Locate the cell with the specified text and output its (X, Y) center coordinate. 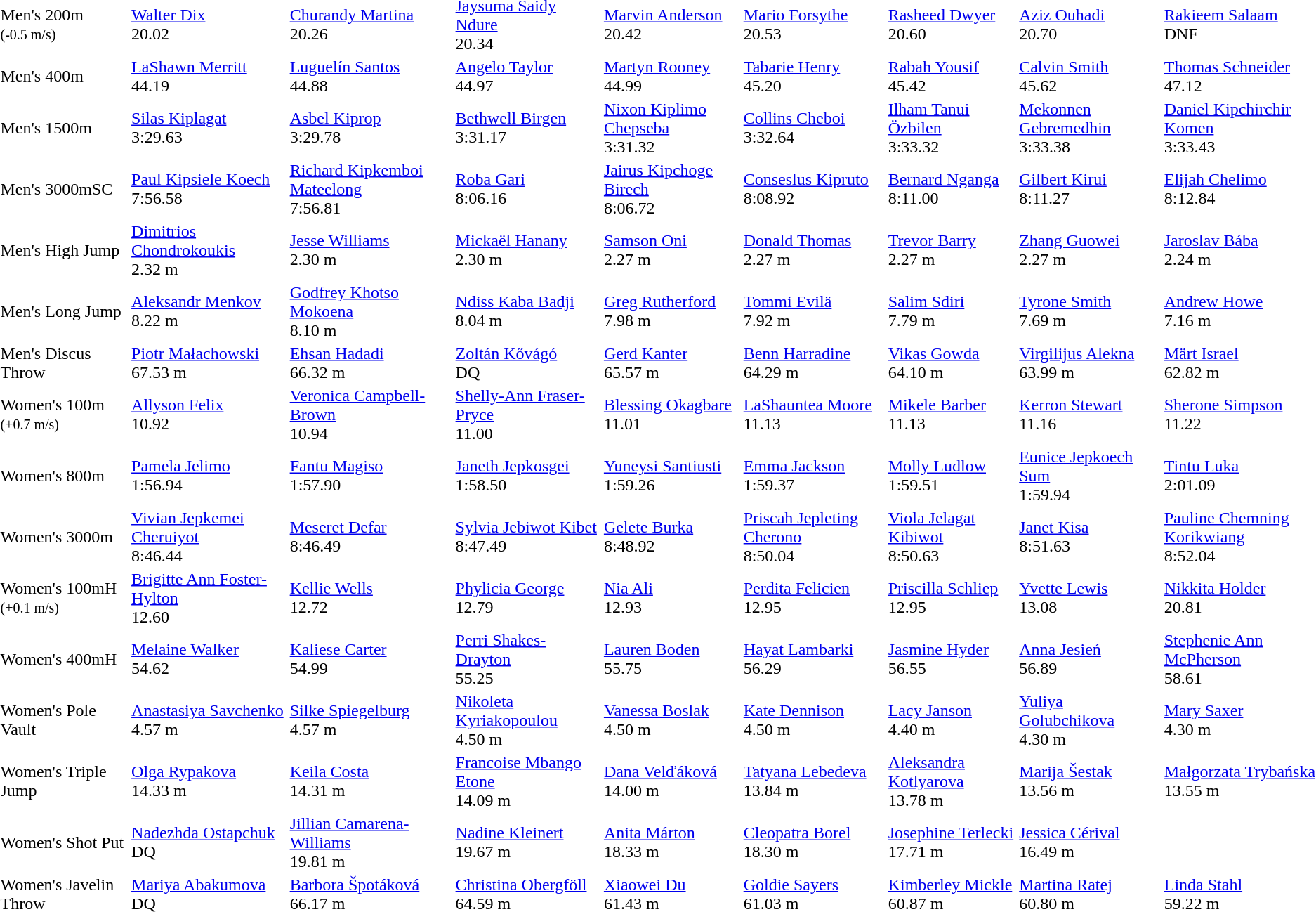
Ilham Tanui Özbilen 3:33.32 (952, 128)
Kellie Wells 12.72 (371, 598)
Melaine Walker 54.62 (209, 659)
Yuneysi Santiusti 1:59.26 (671, 476)
Kaliese Carter 54.99 (371, 659)
Vikas Gowda 64.10 m (952, 363)
Calvin Smith 45.62 (1090, 76)
Ndiss Kaba Badji 8.04 m (527, 311)
Mekonnen Gebremedhin 3:33.38 (1090, 128)
Kate Dennison 4.50 m (813, 720)
Roba Gari 8:06.16 (527, 189)
Jillian Camarena-Williams 19.81 m (371, 842)
Sylvia Jebiwot Kibet 8:47.49 (527, 537)
Phylicia George 12.79 (527, 598)
Perri Shakes-Drayton 55.25 (527, 659)
Zoltán Kővágó DQ (527, 363)
Nia Ali 12.93 (671, 598)
Emma Jackson 1:59.37 (813, 476)
Yuliya Golubchikova 4.30 m (1090, 720)
Veronica Campbell-Brown 10.94 (371, 415)
Bethwell Birgen 3:31.17 (527, 128)
Mickaël Hanany 2.30 m (527, 250)
Donald Thomas 2.27 m (813, 250)
Nikoleta Kyriakopoulou 4.50 m (527, 720)
Zhang Guowei 2.27 m (1090, 250)
Mikele Barber 11.13 (952, 415)
Meseret Defar 8:46.49 (371, 537)
Olga Rypakova 14.33 m (209, 781)
Dimitrios Chondrokoukis 2.32 m (209, 250)
Nadine Kleinert 19.67 m (527, 842)
Conseslus Kipruto 8:08.92 (813, 189)
Paul Kipsiele Koech 7:56.58 (209, 189)
Brigitte Ann Foster-Hylton 12.60 (209, 598)
Keila Costa 14.31 m (371, 781)
Lauren Boden 55.75 (671, 659)
Nixon Kiplimo Chepseba 3:31.32 (671, 128)
Richard Kipkemboi Mateelong 7:56.81 (371, 189)
Blessing Okagbare 11.01 (671, 415)
Martyn Rooney 44.99 (671, 76)
Priscah Jepleting Cherono 8:50.04 (813, 537)
Vanessa Boslak 4.50 m (671, 720)
Shelly-Ann Fraser-Pryce 11.00 (527, 415)
Luguelín Santos 44.88 (371, 76)
Gelete Burka 8:48.92 (671, 537)
Salim Sdiri 7.79 m (952, 311)
Greg Rutherford 7.98 m (671, 311)
Collins Cheboi 3:32.64 (813, 128)
Dana Velďáková 14.00 m (671, 781)
Tatyana Lebedeva 13.84 m (813, 781)
Anita Márton 18.33 m (671, 842)
Hayat Lambarki 56.29 (813, 659)
Allyson Felix 10.92 (209, 415)
Lacy Janson 4.40 m (952, 720)
Rabah Yousif 45.42 (952, 76)
Viola Jelagat Kibiwot 8:50.63 (952, 537)
Pamela Jelimo 1:56.94 (209, 476)
Silas Kiplagat 3:29.63 (209, 128)
Tabarie Henry 45.20 (813, 76)
Benn Harradine 64.29 m (813, 363)
LaShauntea Moore 11.13 (813, 415)
Gerd Kanter 65.57 m (671, 363)
Virgilijus Alekna 63.99 m (1090, 363)
Fantu Magiso 1:57.90 (371, 476)
Jessica Cérival 16.49 m (1090, 842)
LaShawn Merritt 44.19 (209, 76)
Tyrone Smith 7.69 m (1090, 311)
Jairus Kipchoge Birech 8:06.72 (671, 189)
Ehsan Hadadi 66.32 m (371, 363)
Anna Jesień 56.89 (1090, 659)
Samson Oni 2.27 m (671, 250)
Aleksandra Kotlyarova 13.78 m (952, 781)
Josephine Terlecki 17.71 m (952, 842)
Janeth Jepkosgei 1:58.50 (527, 476)
Piotr Małachowski 67.53 m (209, 363)
Trevor Barry 2.27 m (952, 250)
Marija Šestak 13.56 m (1090, 781)
Aleksandr Menkov 8.22 m (209, 311)
Silke Spiegelburg 4.57 m (371, 720)
Francoise Mbango Etone 14.09 m (527, 781)
Perdita Felicien 12.95 (813, 598)
Godfrey Khotso Mokoena 8.10 m (371, 311)
Nadezhda Ostapchuk DQ (209, 842)
Vivian Jepkemei Cheruiyot 8:46.44 (209, 537)
Eunice Jepkoech Sum 1:59.94 (1090, 476)
Angelo Taylor 44.97 (527, 76)
Kerron Stewart 11.16 (1090, 415)
Cleopatra Borel 18.30 m (813, 842)
Jesse Williams 2.30 m (371, 250)
Molly Ludlow 1:59.51 (952, 476)
Priscilla Schliep 12.95 (952, 598)
Jasmine Hyder 56.55 (952, 659)
Yvette Lewis 13.08 (1090, 598)
Gilbert Kirui 8:11.27 (1090, 189)
Tommi Evilä 7.92 m (813, 311)
Asbel Kiprop 3:29.78 (371, 128)
Anastasiya Savchenko 4.57 m (209, 720)
Janet Kisa 8:51.63 (1090, 537)
Bernard Nganga 8:11.00 (952, 189)
